Determine the [X, Y] coordinate at the center of the cell enclosing the given text.  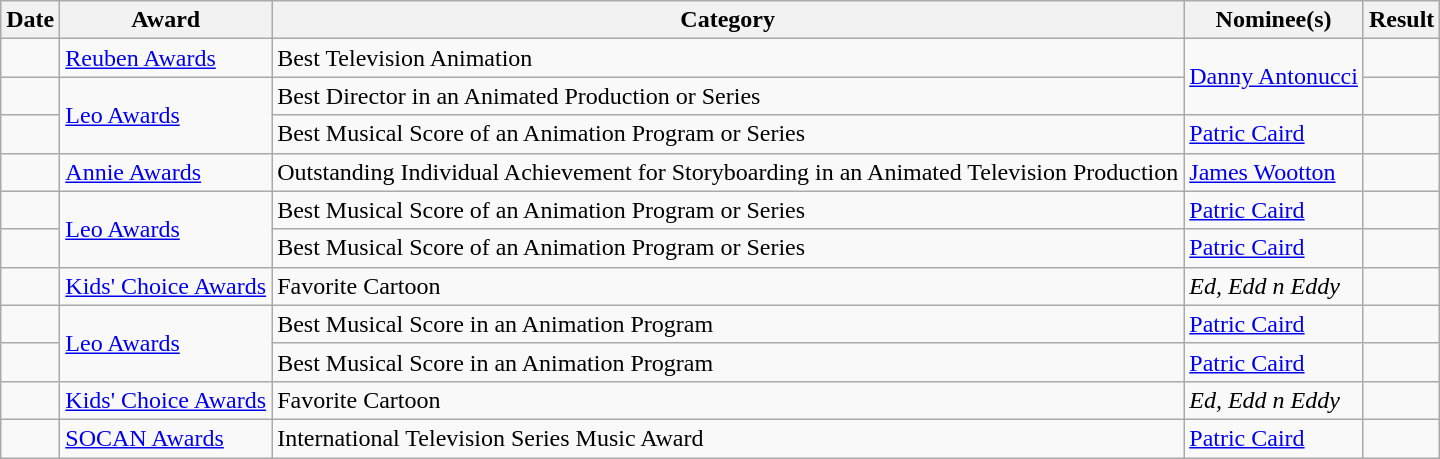
Best Director in an Animated Production or Series [728, 96]
SOCAN Awards [166, 438]
Category [728, 20]
Best Television Animation [728, 58]
Date [30, 20]
James Wootton [1274, 172]
Award [166, 20]
Reuben Awards [166, 58]
Danny Antonucci [1274, 77]
Outstanding Individual Achievement for Storyboarding in an Animated Television Production [728, 172]
Nominee(s) [1274, 20]
International Television Series Music Award [728, 438]
Annie Awards [166, 172]
Result [1401, 20]
